Search for the cell housing the specified text and yield its [x, y] center coordinate. 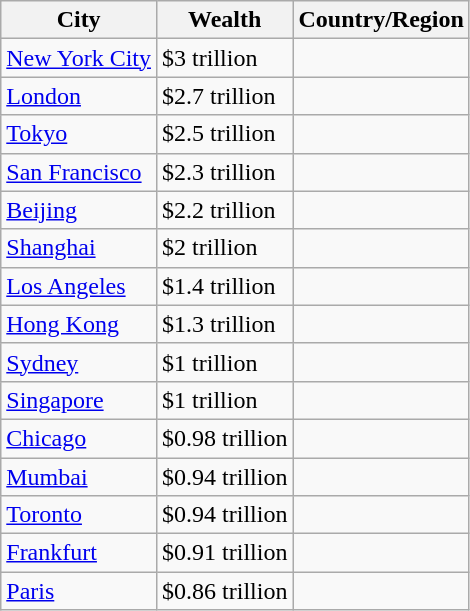
Chicago [79, 438]
$2.3 trillion [225, 172]
$0.91 trillion [225, 553]
New York City [79, 58]
$0.98 trillion [225, 438]
Toronto [79, 515]
$1.3 trillion [225, 324]
$0.86 trillion [225, 591]
Mumbai [79, 477]
Paris [79, 591]
$2.7 trillion [225, 96]
Frankfurt [79, 553]
Tokyo [79, 134]
$3 trillion [225, 58]
Country/Region [381, 20]
Sydney [79, 362]
Shanghai [79, 248]
Beijing [79, 210]
Hong Kong [79, 324]
London [79, 96]
$2.5 trillion [225, 134]
Singapore [79, 400]
$2.2 trillion [225, 210]
City [79, 20]
$1.4 trillion [225, 286]
Wealth [225, 20]
Los Angeles [79, 286]
$2 trillion [225, 248]
San Francisco [79, 172]
